Provide the [X, Y] coordinate of the cell's center where the given text is located.  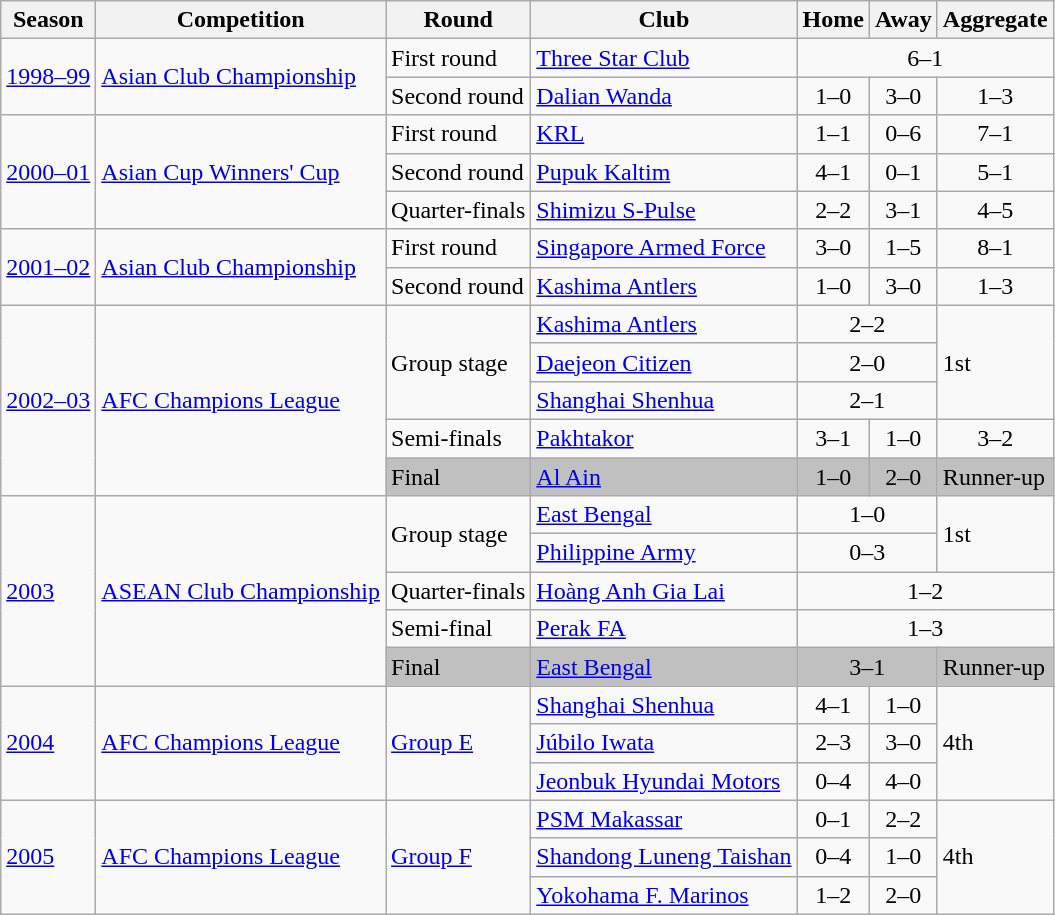
Shandong Luneng Taishan [664, 857]
4–0 [903, 781]
8–1 [995, 248]
Aggregate [995, 20]
Perak FA [664, 629]
Semi-final [458, 629]
0–6 [903, 134]
Al Ain [664, 477]
Season [48, 20]
Hoàng Anh Gia Lai [664, 591]
3–2 [995, 438]
2–3 [833, 743]
Round [458, 20]
Club [664, 20]
Philippine Army [664, 553]
Competition [241, 20]
PSM Makassar [664, 819]
2003 [48, 591]
KRL [664, 134]
2000–01 [48, 172]
2005 [48, 857]
Group E [458, 743]
Semi-finals [458, 438]
Shimizu S-Pulse [664, 210]
5–1 [995, 172]
Singapore Armed Force [664, 248]
Daejeon Citizen [664, 362]
Pakhtakor [664, 438]
Home [833, 20]
Pupuk Kaltim [664, 172]
1–1 [833, 134]
Júbilo Iwata [664, 743]
7–1 [995, 134]
Away [903, 20]
2004 [48, 743]
Three Star Club [664, 58]
Jeonbuk Hyundai Motors [664, 781]
2001–02 [48, 267]
4–5 [995, 210]
Asian Cup Winners' Cup [241, 172]
1–5 [903, 248]
2002–03 [48, 400]
1998–99 [48, 77]
Yokohama F. Marinos [664, 895]
0–3 [867, 553]
6–1 [925, 58]
2–1 [867, 400]
ASEAN Club Championship [241, 591]
Dalian Wanda [664, 96]
Group F [458, 857]
